Return (X, Y) of the center of cell containing provided text 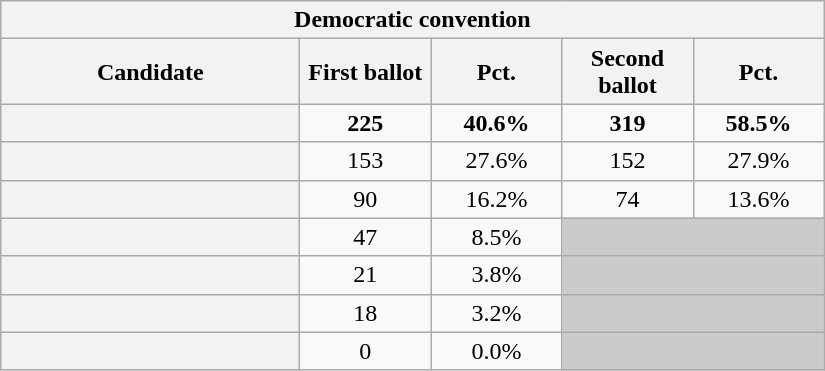
225 (366, 123)
0.0% (496, 351)
3.2% (496, 313)
40.6% (496, 123)
319 (628, 123)
First ballot (366, 72)
16.2% (496, 199)
74 (628, 199)
152 (628, 161)
0 (366, 351)
47 (366, 237)
27.6% (496, 161)
58.5% (758, 123)
27.9% (758, 161)
Second ballot (628, 72)
8.5% (496, 237)
21 (366, 275)
90 (366, 199)
3.8% (496, 275)
Democratic convention (412, 20)
153 (366, 161)
18 (366, 313)
Candidate (150, 72)
13.6% (758, 199)
